Provide the (x, y) coordinate of the cell's center where the given text is located.  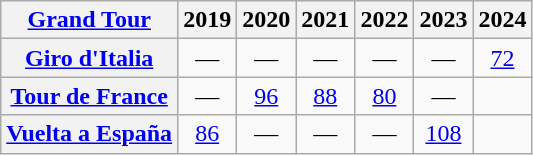
108 (444, 134)
2024 (502, 20)
2021 (326, 20)
88 (326, 96)
96 (266, 96)
Vuelta a España (90, 134)
2019 (208, 20)
Giro d'Italia (90, 58)
Grand Tour (90, 20)
Tour de France (90, 96)
80 (384, 96)
72 (502, 58)
2020 (266, 20)
2022 (384, 20)
2023 (444, 20)
86 (208, 134)
